From the cell containing the given text, extract its center point as [X, Y] coordinate. 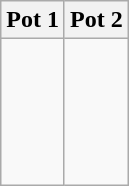
Pot 1 [33, 20]
Pot 2 [96, 20]
